Locate the cell with the specified text and output its (x, y) center coordinate. 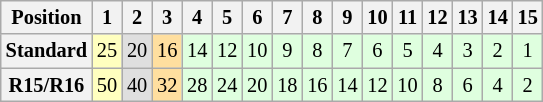
40 (137, 85)
50 (107, 85)
Position (46, 17)
18 (287, 85)
32 (167, 85)
11 (407, 17)
Standard (46, 51)
25 (107, 51)
13 (468, 17)
15 (528, 17)
24 (227, 85)
R15/R16 (46, 85)
28 (197, 85)
